Return [X, Y] of the center of cell containing provided text 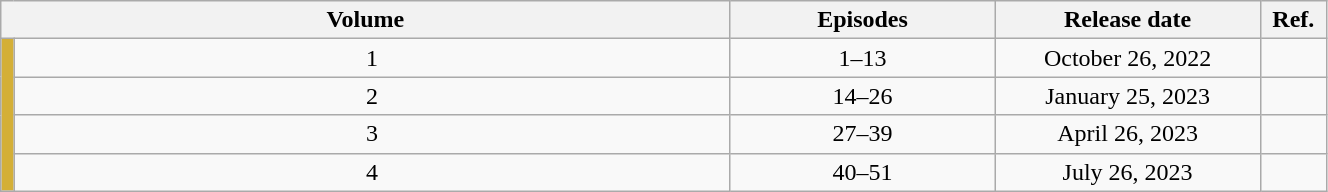
3 [372, 134]
October 26, 2022 [1128, 58]
Volume [366, 20]
April 26, 2023 [1128, 134]
2 [372, 96]
14–26 [862, 96]
Release date [1128, 20]
27–39 [862, 134]
July 26, 2023 [1128, 172]
January 25, 2023 [1128, 96]
4 [372, 172]
40–51 [862, 172]
1–13 [862, 58]
1 [372, 58]
Episodes [862, 20]
Ref. [1293, 20]
